Detect which cell encompasses the target text, then output its (X, Y) center coordinate. 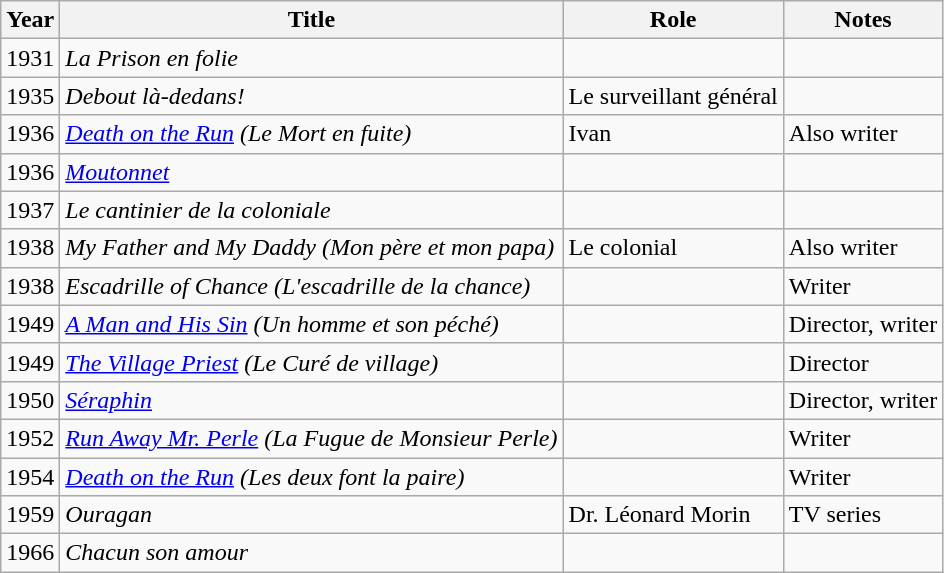
Dr. Léonard Morin (673, 515)
1950 (30, 400)
Séraphin (312, 400)
Le cantinier de la coloniale (312, 210)
1937 (30, 210)
Year (30, 20)
Moutonnet (312, 172)
1966 (30, 553)
1954 (30, 477)
1935 (30, 96)
Le colonial (673, 248)
The Village Priest (Le Curé de village) (312, 362)
Debout là-dedans! (312, 96)
1931 (30, 58)
Director (862, 362)
My Father and My Daddy (Mon père et mon papa) (312, 248)
Death on the Run (Le Mort en fuite) (312, 134)
Role (673, 20)
1959 (30, 515)
A Man and His Sin (Un homme et son péché) (312, 324)
1952 (30, 438)
Title (312, 20)
TV series (862, 515)
Ivan (673, 134)
Notes (862, 20)
Ouragan (312, 515)
Escadrille of Chance (L'escadrille de la chance) (312, 286)
Le surveillant général (673, 96)
La Prison en folie (312, 58)
Run Away Mr. Perle (La Fugue de Monsieur Perle) (312, 438)
Chacun son amour (312, 553)
Death on the Run (Les deux font la paire) (312, 477)
